For the text-containing cell, return its midpoint in [x, y] coordinate format. 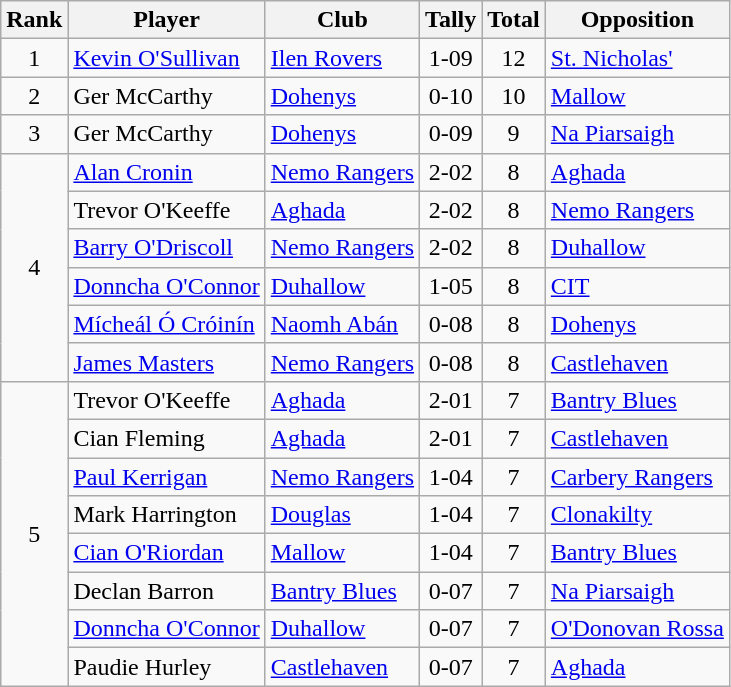
1-05 [451, 286]
Carbery Rangers [637, 477]
9 [514, 134]
Tally [451, 20]
Kevin O'Sullivan [166, 58]
Barry O'Driscoll [166, 248]
Ilen Rovers [342, 58]
Player [166, 20]
Total [514, 20]
1 [34, 58]
Club [342, 20]
0-10 [451, 96]
Declan Barron [166, 591]
Mark Harrington [166, 515]
Paul Kerrigan [166, 477]
Cian O'Riordan [166, 553]
O'Donovan Rossa [637, 629]
St. Nicholas' [637, 58]
Douglas [342, 515]
3 [34, 134]
12 [514, 58]
4 [34, 267]
James Masters [166, 362]
Rank [34, 20]
Alan Cronin [166, 172]
10 [514, 96]
Mícheál Ó Cróinín [166, 324]
2 [34, 96]
Clonakilty [637, 515]
CIT [637, 286]
Naomh Abán [342, 324]
Opposition [637, 20]
0-09 [451, 134]
1-09 [451, 58]
Cian Fleming [166, 438]
5 [34, 533]
Paudie Hurley [166, 667]
